Identify which cell holds the provided text, then report its (X, Y) central coordinate. 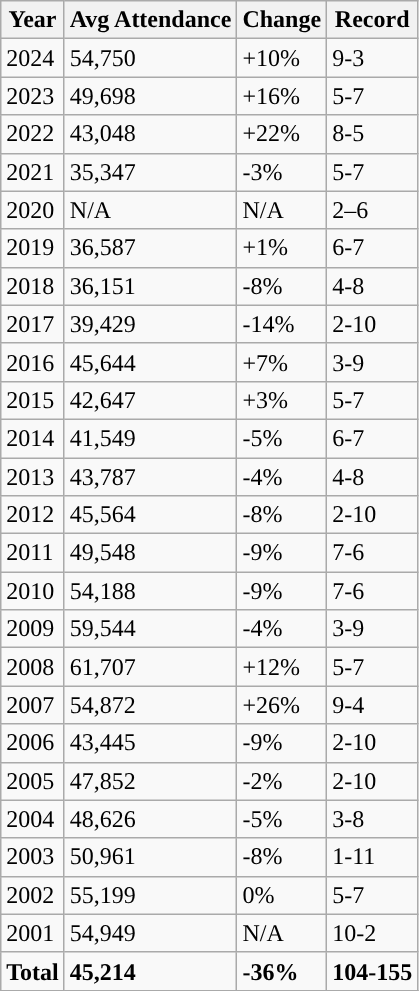
49,698 (150, 96)
3-8 (372, 819)
Change (282, 20)
54,949 (150, 933)
2001 (33, 933)
61,707 (150, 667)
2019 (33, 248)
Year (33, 20)
54,188 (150, 591)
2013 (33, 477)
0% (282, 895)
1-11 (372, 857)
2020 (33, 210)
Total (33, 971)
2007 (33, 705)
2016 (33, 362)
43,048 (150, 134)
2003 (33, 857)
2018 (33, 286)
-2% (282, 781)
45,644 (150, 362)
2002 (33, 895)
2–6 (372, 210)
2017 (33, 324)
+3% (282, 400)
+10% (282, 58)
-14% (282, 324)
42,647 (150, 400)
+22% (282, 134)
2008 (33, 667)
59,544 (150, 629)
54,750 (150, 58)
2009 (33, 629)
2023 (33, 96)
2024 (33, 58)
-3% (282, 172)
+26% (282, 705)
43,445 (150, 743)
43,787 (150, 477)
39,429 (150, 324)
104-155 (372, 971)
54,872 (150, 705)
-36% (282, 971)
Avg Attendance (150, 20)
55,199 (150, 895)
9-3 (372, 58)
+7% (282, 362)
36,587 (150, 248)
+12% (282, 667)
2021 (33, 172)
2006 (33, 743)
8-5 (372, 134)
+1% (282, 248)
2014 (33, 438)
2004 (33, 819)
45,564 (150, 515)
50,961 (150, 857)
47,852 (150, 781)
+16% (282, 96)
35,347 (150, 172)
49,548 (150, 553)
Record (372, 20)
45,214 (150, 971)
2010 (33, 591)
41,549 (150, 438)
2022 (33, 134)
2005 (33, 781)
9-4 (372, 705)
2012 (33, 515)
48,626 (150, 819)
2011 (33, 553)
36,151 (150, 286)
10-2 (372, 933)
2015 (33, 400)
